Provide the [X, Y] coordinate of the cell's center where the given text is located.  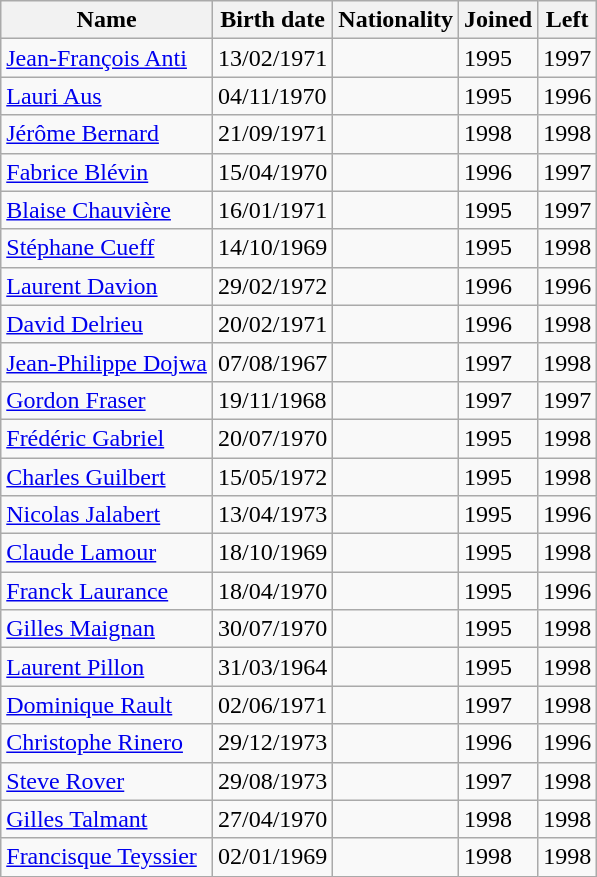
29/08/1973 [272, 781]
21/09/1971 [272, 134]
Gilles Talmant [107, 819]
Joined [498, 20]
Jean-Philippe Dojwa [107, 362]
Blaise Chauvière [107, 210]
Laurent Pillon [107, 667]
02/01/1969 [272, 857]
Nicolas Jalabert [107, 515]
Gilles Maignan [107, 629]
13/02/1971 [272, 58]
Christophe Rinero [107, 743]
02/06/1971 [272, 705]
Francisque Teyssier [107, 857]
Dominique Rault [107, 705]
Steve Rover [107, 781]
Name [107, 20]
Left [568, 20]
18/10/1969 [272, 553]
20/07/1970 [272, 438]
15/04/1970 [272, 172]
29/12/1973 [272, 743]
Fabrice Blévin [107, 172]
Frédéric Gabriel [107, 438]
18/04/1970 [272, 591]
Claude Lamour [107, 553]
Franck Laurance [107, 591]
16/01/1971 [272, 210]
31/03/1964 [272, 667]
13/04/1973 [272, 515]
19/11/1968 [272, 400]
Lauri Aus [107, 96]
Charles Guilbert [107, 477]
Laurent Davion [107, 286]
Gordon Fraser [107, 400]
27/04/1970 [272, 819]
20/02/1971 [272, 324]
Jean-François Anti [107, 58]
29/02/1972 [272, 286]
14/10/1969 [272, 248]
Birth date [272, 20]
07/08/1967 [272, 362]
15/05/1972 [272, 477]
Stéphane Cueff [107, 248]
Jérôme Bernard [107, 134]
30/07/1970 [272, 629]
Nationality [396, 20]
David Delrieu [107, 324]
04/11/1970 [272, 96]
